Extract the [X, Y] coordinate from the center of the cell holding the provided text.  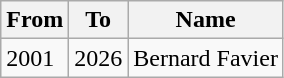
2001 [35, 58]
2026 [98, 58]
From [35, 20]
Bernard Favier [206, 58]
To [98, 20]
Name [206, 20]
